For the text-containing cell, return its midpoint in (X, Y) coordinate format. 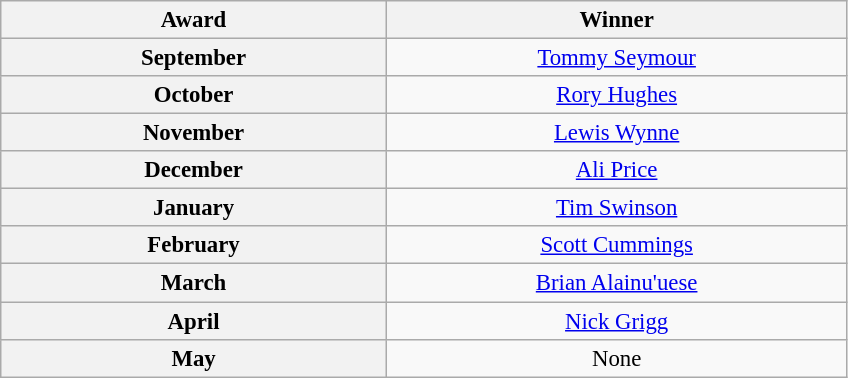
Lewis Wynne (616, 133)
Brian Alainu'uese (616, 283)
Nick Grigg (616, 321)
Scott Cummings (616, 245)
September (194, 58)
Rory Hughes (616, 95)
Tim Swinson (616, 208)
October (194, 95)
May (194, 358)
April (194, 321)
December (194, 170)
February (194, 245)
January (194, 208)
Tommy Seymour (616, 58)
March (194, 283)
None (616, 358)
Ali Price (616, 170)
Award (194, 20)
November (194, 133)
Winner (616, 20)
